From the cell containing the given text, extract its center point as (X, Y) coordinate. 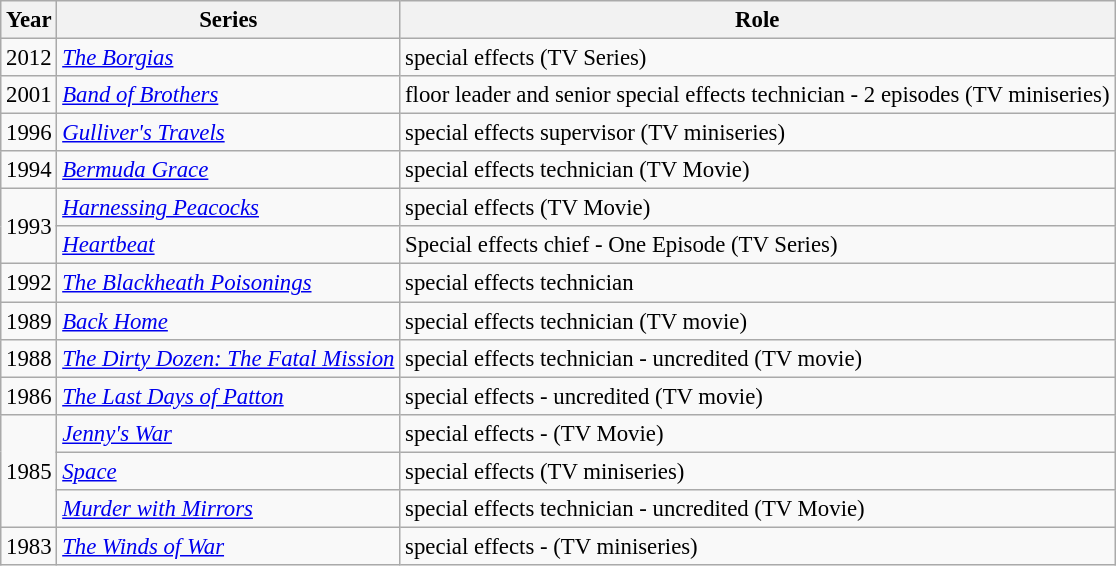
1992 (29, 283)
special effects technician (TV movie) (758, 321)
The Winds of War (228, 546)
Harnessing Peacocks (228, 208)
1985 (29, 470)
1993 (29, 226)
Murder with Mirrors (228, 509)
Band of Brothers (228, 95)
1989 (29, 321)
Bermuda Grace (228, 170)
special effects (TV miniseries) (758, 471)
Series (228, 20)
Special effects chief - One Episode (TV Series) (758, 245)
1994 (29, 170)
Back Home (228, 321)
Role (758, 20)
special effects technician (TV Movie) (758, 170)
special effects - (TV Movie) (758, 433)
special effects supervisor (TV miniseries) (758, 133)
The Last Days of Patton (228, 396)
1986 (29, 396)
special effects - (TV miniseries) (758, 546)
The Blackheath Poisonings (228, 283)
2012 (29, 58)
1996 (29, 133)
special effects technician (758, 283)
The Borgias (228, 58)
special effects (TV Movie) (758, 208)
special effects (TV Series) (758, 58)
The Dirty Dozen: The Fatal Mission (228, 358)
1983 (29, 546)
Year (29, 20)
Jenny's War (228, 433)
Gulliver's Travels (228, 133)
floor leader and senior special effects technician - 2 episodes (TV miniseries) (758, 95)
2001 (29, 95)
Heartbeat (228, 245)
special effects technician - uncredited (TV movie) (758, 358)
1988 (29, 358)
Space (228, 471)
special effects - uncredited (TV movie) (758, 396)
special effects technician - uncredited (TV Movie) (758, 509)
